Identify which cell holds the provided text, then report its [X, Y] central coordinate. 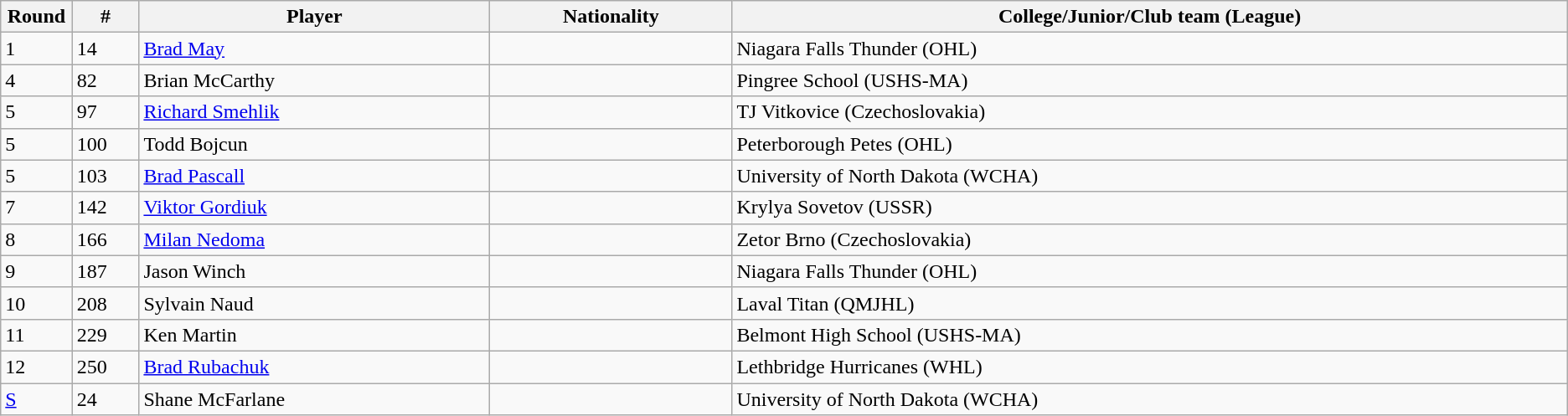
11 [37, 335]
7 [37, 208]
229 [106, 335]
14 [106, 49]
82 [106, 80]
Player [315, 17]
187 [106, 271]
Zetor Brno (Czechoslovakia) [1149, 239]
Viktor Gordiuk [315, 208]
Brad May [315, 49]
College/Junior/Club team (League) [1149, 17]
142 [106, 208]
103 [106, 176]
Krylya Sovetov (USSR) [1149, 208]
4 [37, 80]
9 [37, 271]
8 [37, 239]
208 [106, 303]
Richard Smehlik [315, 112]
Round [37, 17]
250 [106, 367]
Laval Titan (QMJHL) [1149, 303]
Todd Bojcun [315, 144]
Shane McFarlane [315, 399]
# [106, 17]
12 [37, 367]
Lethbridge Hurricanes (WHL) [1149, 367]
24 [106, 399]
Brian McCarthy [315, 80]
100 [106, 144]
166 [106, 239]
S [37, 399]
10 [37, 303]
97 [106, 112]
Milan Nedoma [315, 239]
1 [37, 49]
Brad Rubachuk [315, 367]
Jason Winch [315, 271]
Brad Pascall [315, 176]
TJ Vitkovice (Czechoslovakia) [1149, 112]
Sylvain Naud [315, 303]
Belmont High School (USHS-MA) [1149, 335]
Peterborough Petes (OHL) [1149, 144]
Nationality [611, 17]
Ken Martin [315, 335]
Pingree School (USHS-MA) [1149, 80]
